Locate the cell with the specified text and output its (X, Y) center coordinate. 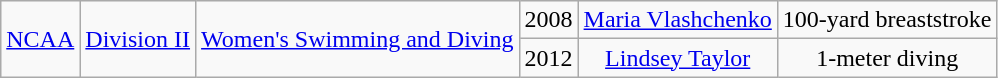
2008 (548, 20)
100-yard breaststroke (887, 20)
Division II (138, 39)
NCAA (40, 39)
Women's Swimming and Diving (358, 39)
Lindsey Taylor (678, 58)
Maria Vlashchenko (678, 20)
2012 (548, 58)
1-meter diving (887, 58)
